Determine the (x, y) coordinate at the center of the cell enclosing the given text.  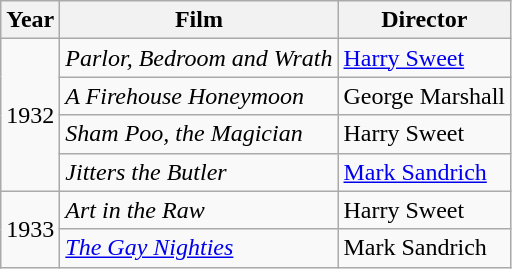
Film (199, 20)
Jitters the Butler (199, 172)
1932 (30, 115)
1933 (30, 229)
The Gay Nighties (199, 248)
A Firehouse Honeymoon (199, 96)
George Marshall (424, 96)
Director (424, 20)
Art in the Raw (199, 210)
Year (30, 20)
Sham Poo, the Magician (199, 134)
Parlor, Bedroom and Wrath (199, 58)
